Provide the [x, y] coordinate of the cell's center where the given text is located.  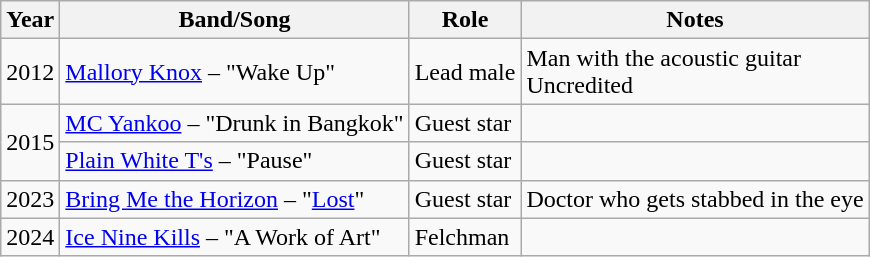
Plain White T's – "Pause" [234, 161]
Doctor who gets stabbed in the eye [695, 199]
Mallory Knox – "Wake Up" [234, 72]
Band/Song [234, 20]
MC Yankoo – "Drunk in Bangkok" [234, 123]
Felchman [465, 237]
Role [465, 20]
2023 [30, 199]
Bring Me the Horizon – "Lost" [234, 199]
Year [30, 20]
Ice Nine Kills – "A Work of Art" [234, 237]
Man with the acoustic guitarUncredited [695, 72]
2015 [30, 142]
Lead male [465, 72]
2024 [30, 237]
Notes [695, 20]
2012 [30, 72]
